Search for the cell housing the specified text and yield its (X, Y) center coordinate. 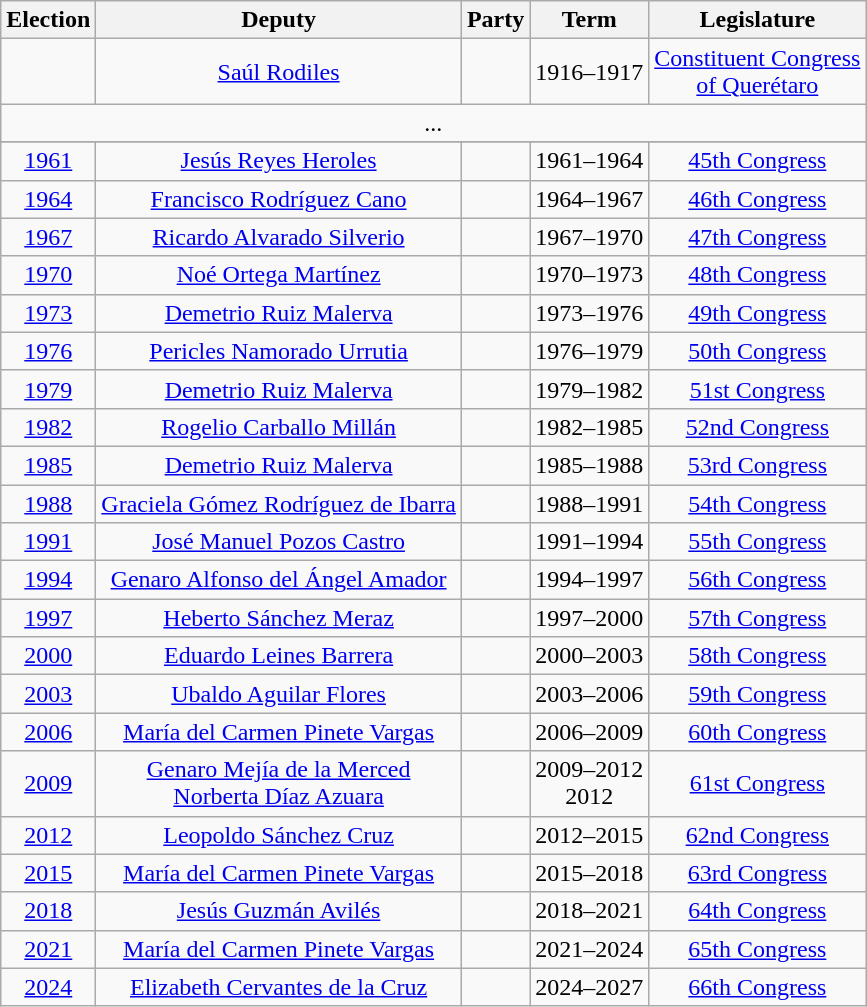
1988–1991 (590, 503)
55th Congress (758, 542)
Heberto Sánchez Meraz (279, 618)
2021–2024 (590, 949)
66th Congress (758, 987)
1967 (48, 237)
63rd Congress (758, 873)
50th Congress (758, 351)
2012 (48, 835)
61st Congress (758, 784)
Elizabeth Cervantes de la Cruz (279, 987)
1997–2000 (590, 618)
2000–2003 (590, 656)
2009 (48, 784)
51st Congress (758, 389)
Deputy (279, 20)
José Manuel Pozos Castro (279, 542)
Ricardo Alvarado Silverio (279, 237)
Ubaldo Aguilar Flores (279, 694)
52nd Congress (758, 427)
2018 (48, 911)
1979 (48, 389)
1991–1994 (590, 542)
... (434, 123)
2003–2006 (590, 694)
53rd Congress (758, 465)
Constituent Congressof Querétaro (758, 72)
2021 (48, 949)
1991 (48, 542)
1973 (48, 313)
2006 (48, 732)
2009–20122012 (590, 784)
Leopoldo Sánchez Cruz (279, 835)
1982–1985 (590, 427)
Graciela Gómez Rodríguez de Ibarra (279, 503)
60th Congress (758, 732)
65th Congress (758, 949)
Pericles Namorado Urrutia (279, 351)
Party (495, 20)
54th Congress (758, 503)
49th Congress (758, 313)
1916–1917 (590, 72)
1979–1982 (590, 389)
1985–1988 (590, 465)
1976 (48, 351)
Jesús Reyes Heroles (279, 161)
59th Congress (758, 694)
1982 (48, 427)
1970 (48, 275)
Jesús Guzmán Avilés (279, 911)
47th Congress (758, 237)
64th Congress (758, 911)
1988 (48, 503)
1967–1970 (590, 237)
62nd Congress (758, 835)
Saúl Rodiles (279, 72)
1976–1979 (590, 351)
2006–2009 (590, 732)
1961 (48, 161)
Term (590, 20)
2015–2018 (590, 873)
1970–1973 (590, 275)
1964–1967 (590, 199)
Rogelio Carballo Millán (279, 427)
58th Congress (758, 656)
2000 (48, 656)
1994–1997 (590, 580)
57th Congress (758, 618)
1961–1964 (590, 161)
Noé Ortega Martínez (279, 275)
2012–2015 (590, 835)
1964 (48, 199)
Genaro Mejía de la MercedNorberta Díaz Azuara (279, 784)
Genaro Alfonso del Ángel Amador (279, 580)
2024–2027 (590, 987)
Francisco Rodríguez Cano (279, 199)
2024 (48, 987)
2003 (48, 694)
Eduardo Leines Barrera (279, 656)
1994 (48, 580)
Legislature (758, 20)
45th Congress (758, 161)
48th Congress (758, 275)
Election (48, 20)
46th Congress (758, 199)
1985 (48, 465)
1997 (48, 618)
56th Congress (758, 580)
2018–2021 (590, 911)
2015 (48, 873)
1973–1976 (590, 313)
